Determine the (X, Y) coordinate at the center of the cell enclosing the given text.  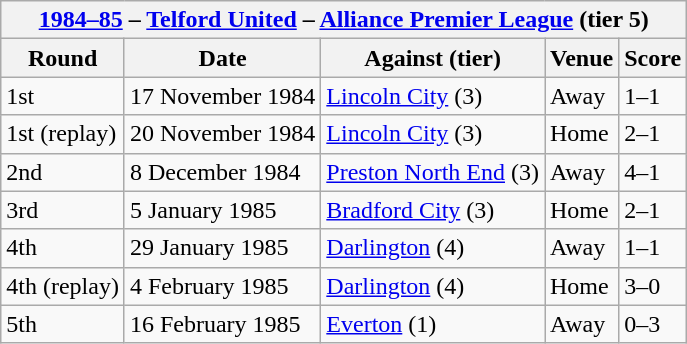
29 January 1985 (222, 248)
4 February 1985 (222, 286)
Preston North End (3) (433, 172)
16 February 1985 (222, 324)
3rd (63, 210)
Score (653, 58)
Against (tier) (433, 58)
4–1 (653, 172)
20 November 1984 (222, 134)
5 January 1985 (222, 210)
5th (63, 324)
2nd (63, 172)
1st (replay) (63, 134)
1984–85 – Telford United – Alliance Premier League (tier 5) (344, 20)
Bradford City (3) (433, 210)
0–3 (653, 324)
Venue (581, 58)
4th (replay) (63, 286)
Everton (1) (433, 324)
3–0 (653, 286)
Round (63, 58)
4th (63, 248)
1st (63, 96)
17 November 1984 (222, 96)
8 December 1984 (222, 172)
Date (222, 58)
